Return [X, Y] of the center of cell containing provided text 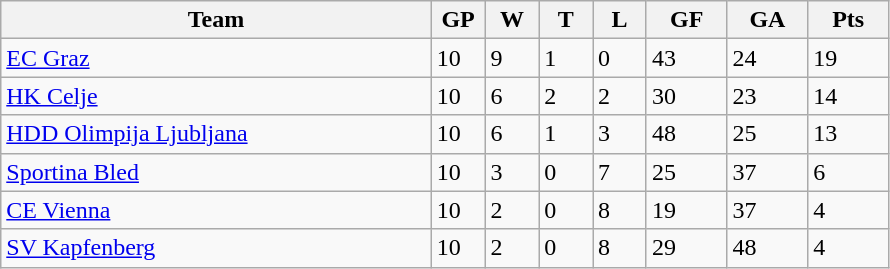
GA [768, 20]
43 [686, 58]
T [566, 20]
EC Graz [216, 58]
HDD Olimpija Ljubljana [216, 134]
14 [848, 96]
23 [768, 96]
13 [848, 134]
Pts [848, 20]
30 [686, 96]
Sportina Bled [216, 172]
GF [686, 20]
L [620, 20]
HK Celje [216, 96]
Team [216, 20]
29 [686, 248]
GP [458, 20]
9 [512, 58]
24 [768, 58]
CE Vienna [216, 210]
SV Kapfenberg [216, 248]
W [512, 20]
7 [620, 172]
